Detect which cell encompasses the target text, then output its [x, y] center coordinate. 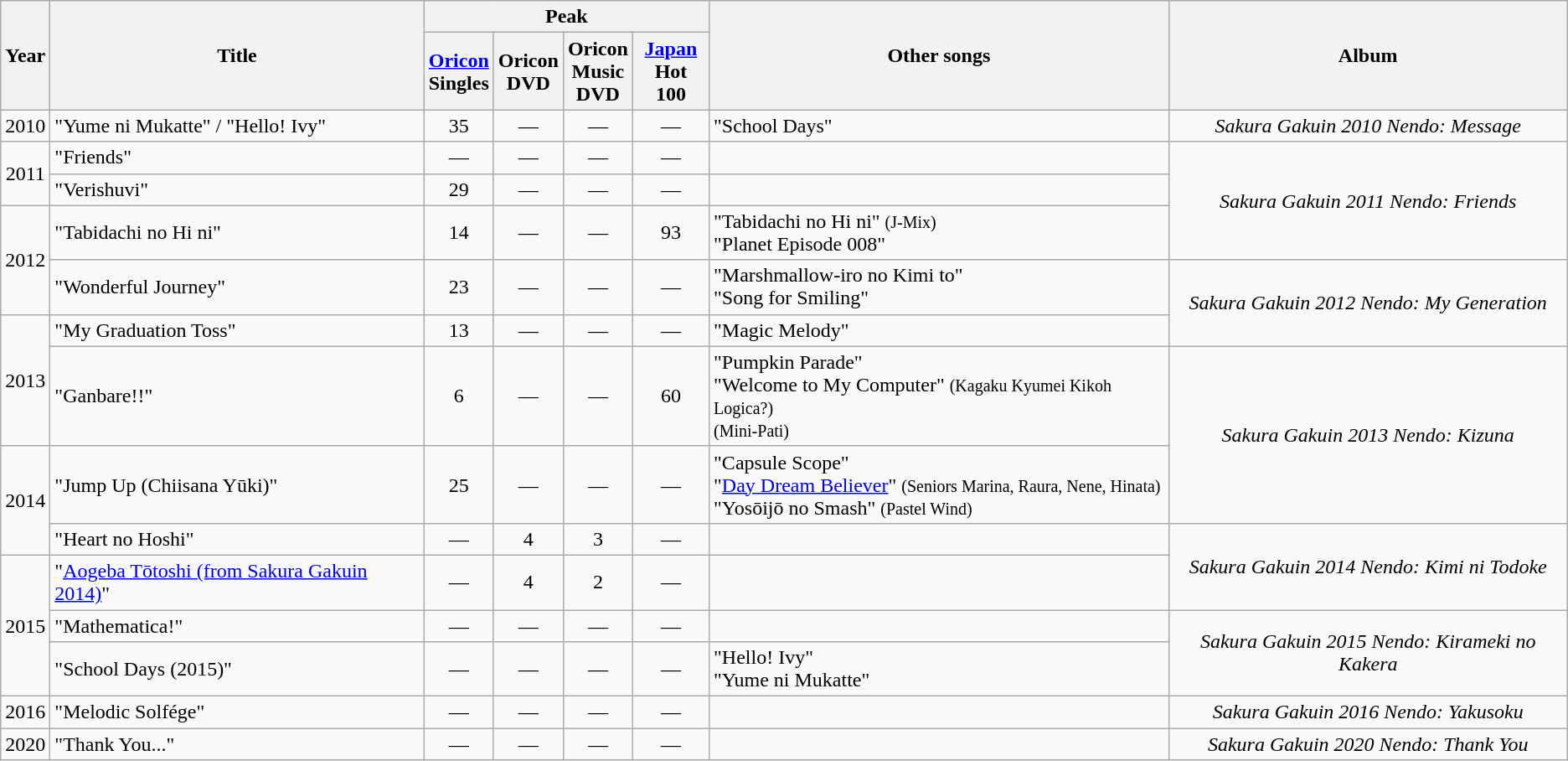
2020 [25, 744]
2011 [25, 173]
JapanHot 100 [670, 71]
Sakura Gakuin 2013 Nendo: Kizuna [1368, 434]
"School Days" [940, 126]
"My Graduation Toss" [237, 330]
2014 [25, 500]
Sakura Gakuin 2012 Nendo: My Generation [1368, 303]
Sakura Gakuin 2010 Nendo: Message [1368, 126]
2015 [25, 625]
Title [237, 55]
Album [1368, 55]
2010 [25, 126]
"Pumpkin Parade""Welcome to My Computer" (Kagaku Kyumei Kikoh Logica?) (Mini-Pati) [940, 396]
"Yume ni Mukatte" / "Hello! Ivy" [237, 126]
Peak [566, 17]
35 [459, 126]
"Tabidachi no Hi ni" [237, 233]
OriconMusicDVD [598, 71]
"Wonderful Journey" [237, 287]
Sakura Gakuin 2020 Nendo: Thank You [1368, 744]
Year [25, 55]
Other songs [940, 55]
"Aogeba Tōtoshi (from Sakura Gakuin 2014)" [237, 582]
"Magic Melody" [940, 330]
25 [459, 484]
23 [459, 287]
3 [598, 539]
"Jump Up (Chiisana Yūki)" [237, 484]
"Mathematica!" [237, 626]
OriconDVD [528, 71]
2013 [25, 380]
OriconSingles [459, 71]
"Hello! Ivy""Yume ni Mukatte" [940, 669]
Sakura Gakuin 2014 Nendo: Kimi ni Todoke [1368, 567]
2 [598, 582]
"Tabidachi no Hi ni" (J-Mix)"Planet Episode 008" [940, 233]
"Thank You..." [237, 744]
60 [670, 396]
"Melodic Solfége" [237, 712]
"Marshmallow-iro no Kimi to""Song for Smiling" [940, 287]
"Capsule Scope""Day Dream Believer" (Seniors Marina, Raura, Nene, Hinata)"Yosōijō no Smash" (Pastel Wind) [940, 484]
14 [459, 233]
6 [459, 396]
93 [670, 233]
"Verishuvi" [237, 189]
Sakura Gakuin 2015 Nendo: Kirameki no Kakera [1368, 654]
"Friends" [237, 158]
13 [459, 330]
Sakura Gakuin 2011 Nendo: Friends [1368, 201]
"Ganbare!!" [237, 396]
"Heart no Hoshi" [237, 539]
2012 [25, 260]
29 [459, 189]
"School Days (2015)" [237, 669]
Sakura Gakuin 2016 Nendo: Yakusoku [1368, 712]
2016 [25, 712]
